Find where the given text appears and provide that cell's center as (X, Y) coordinate. 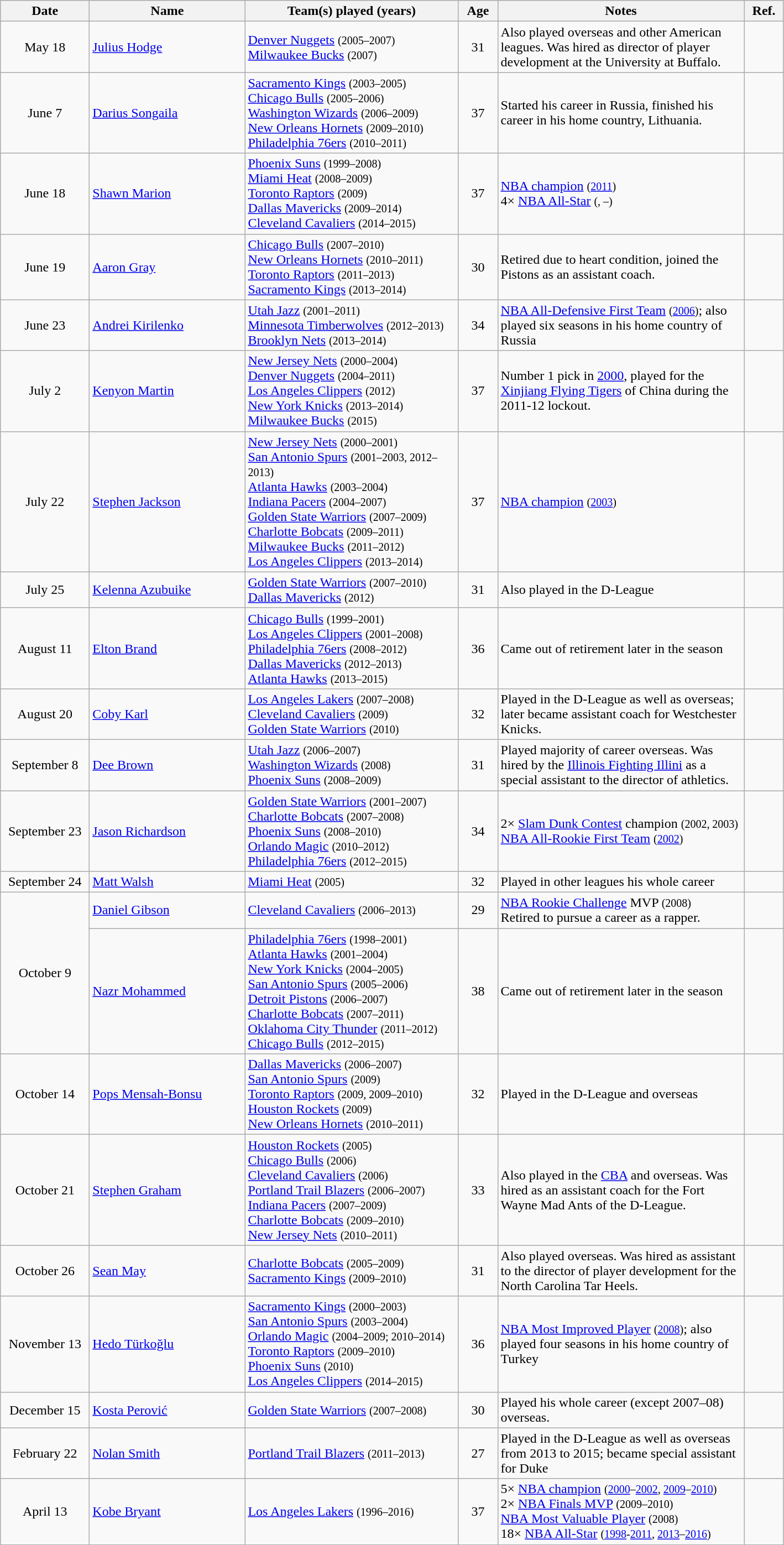
Played majority of career overseas. Was hired by the Illinois Fighting Illini as a special assistant to the director of athletics. (621, 765)
Kelenna Azubuike (167, 589)
September 8 (45, 765)
Denver Nuggets (2005–2007)Milwaukee Bucks (2007) (352, 47)
29 (478, 910)
Golden State Warriors (2001–2007)Charlotte Bobcats (2007–2008)Phoenix Suns (2008–2010)Orlando Magic (2010–2012)Philadelphia 76ers (2012–2015) (352, 831)
Portland Trail Blazers (2011–2013) (352, 1453)
Pops Mensah-Bonsu (167, 1094)
Nazr Mohammed (167, 991)
Played in other leagues his whole career (621, 882)
NBA champion (2003) (621, 502)
Utah Jazz (2001–2011)Minnesota Timberwolves (2012–2013)Brooklyn Nets (2013–2014) (352, 325)
February 22 (45, 1453)
33 (478, 1190)
Stephen Graham (167, 1190)
27 (478, 1453)
April 13 (45, 1512)
2× Slam Dunk Contest champion (2002, 2003)NBA All-Rookie First Team (2002) (621, 831)
Darius Songaila (167, 113)
Notes (621, 11)
Stephen Jackson (167, 502)
Golden State Warriors (2007–2010)Dallas Mavericks (2012) (352, 589)
Kosta Perović (167, 1410)
Name (167, 11)
Los Angeles Lakers (2007–2008)Cleveland Cavaliers (2009)Golden State Warriors (2010) (352, 714)
Number 1 pick in 2000, played for the Xinjiang Flying Tigers of China during the 2011-12 lockout. (621, 391)
October 9 (45, 973)
Shawn Marion (167, 194)
August 11 (45, 648)
July 22 (45, 502)
Elton Brand (167, 648)
Dee Brown (167, 765)
December 15 (45, 1410)
38 (478, 991)
New Jersey Nets (2000–2004)Denver Nuggets (2004–2011)Los Angeles Clippers (2012)New York Knicks (2013–2014)Milwaukee Bucks (2015) (352, 391)
October 26 (45, 1271)
Coby Karl (167, 714)
Hedo Türkoğlu (167, 1344)
Sean May (167, 1271)
June 18 (45, 194)
Golden State Warriors (2007–2008) (352, 1410)
August 20 (45, 714)
Sacramento Kings (2003–2005)Chicago Bulls (2005–2006)Washington Wizards (2006–2009)New Orleans Hornets (2009–2010)Philadelphia 76ers (2010–2011) (352, 113)
Chicago Bulls (1999–2001)Los Angeles Clippers (2001–2008)Philadelphia 76ers (2008–2012)Dallas Mavericks (2012–2013)Atlanta Hawks (2013–2015) (352, 648)
Played in the D-League and overseas (621, 1094)
September 23 (45, 831)
Miami Heat (2005) (352, 882)
Age (478, 11)
Daniel Gibson (167, 910)
Nolan Smith (167, 1453)
Retired due to heart condition, joined the Pistons as an assistant coach. (621, 267)
Jason Richardson (167, 831)
Andrei Kirilenko (167, 325)
Los Angeles Lakers (1996–2016) (352, 1512)
July 25 (45, 589)
NBA champion (2011) 4× NBA All-Star (, –) (621, 194)
Phoenix Suns (1999–2008)Miami Heat (2008–2009)Toronto Raptors (2009)Dallas Mavericks (2009–2014)Cleveland Cavaliers (2014–2015) (352, 194)
May 18 (45, 47)
Kobe Bryant (167, 1512)
Played his whole career (except 2007–08) overseas. (621, 1410)
Charlotte Bobcats (2005–2009)Sacramento Kings (2009–2010) (352, 1271)
June 7 (45, 113)
Ref. (764, 11)
Kenyon Martin (167, 391)
Aaron Gray (167, 267)
5× NBA champion (2000–2002, 2009–2010)2× NBA Finals MVP (2009–2010)NBA Most Valuable Player (2008)18× NBA All-Star (1998-2011, 2013–2016) (621, 1512)
Started his career in Russia, finished his career in his home country, Lithuania. (621, 113)
Played in the D-League as well as overseas; later became assistant coach for Westchester Knicks. (621, 714)
Date (45, 11)
September 24 (45, 882)
November 13 (45, 1344)
NBA All-Defensive First Team (2006); also played six seasons in his home country of Russia (621, 325)
Julius Hodge (167, 47)
October 14 (45, 1094)
July 2 (45, 391)
June 23 (45, 325)
Also played in the CBA and overseas. Was hired as an assistant coach for the Fort Wayne Mad Ants of the D-League. (621, 1190)
Matt Walsh (167, 882)
Dallas Mavericks (2006–2007)San Antonio Spurs (2009)Toronto Raptors (2009, 2009–2010)Houston Rockets (2009)New Orleans Hornets (2010–2011) (352, 1094)
Chicago Bulls (2007–2010)New Orleans Hornets (2010–2011)Toronto Raptors (2011–2013)Sacramento Kings (2013–2014) (352, 267)
NBA Most Improved Player (2008); also played four seasons in his home country of Turkey (621, 1344)
Also played overseas and other American leagues. Was hired as director of player development at the University at Buffalo. (621, 47)
Also played in the D-League (621, 589)
June 19 (45, 267)
NBA Rookie Challenge MVP (2008)Retired to pursue a career as a rapper. (621, 910)
Utah Jazz (2006–2007)Washington Wizards (2008)Phoenix Suns (2008–2009) (352, 765)
Cleveland Cavaliers (2006–2013) (352, 910)
Team(s) played (years) (352, 11)
Played in the D-League as well as overseas from 2013 to 2015; became special assistant for Duke (621, 1453)
Also played overseas. Was hired as assistant to the director of player development for the North Carolina Tar Heels. (621, 1271)
October 21 (45, 1190)
